Locate the cell with the specified text and output its (X, Y) center coordinate. 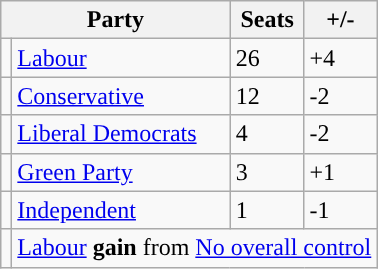
+/- (340, 20)
+1 (340, 172)
4 (267, 134)
12 (267, 96)
Independent (121, 210)
Party (116, 20)
Green Party (121, 172)
Labour gain from No overall control (194, 248)
-1 (340, 210)
Conservative (121, 96)
26 (267, 58)
Labour (121, 58)
Liberal Democrats (121, 134)
1 (267, 210)
+4 (340, 58)
3 (267, 172)
Seats (267, 20)
